From the cell containing the given text, extract its center point as (X, Y) coordinate. 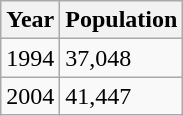
41,447 (122, 96)
Year (30, 20)
Population (122, 20)
37,048 (122, 58)
2004 (30, 96)
1994 (30, 58)
